Return (X, Y) of the center of cell containing provided text 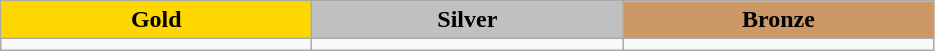
Gold (156, 20)
Bronze (778, 20)
Silver (468, 20)
